Find where the given text appears and provide that cell's center as (X, Y) coordinate. 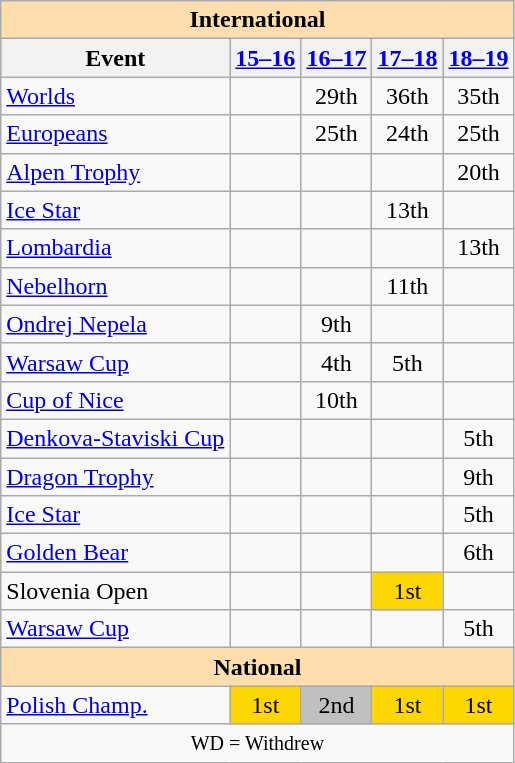
Golden Bear (116, 553)
10th (336, 400)
20th (478, 172)
11th (408, 286)
Denkova-Staviski Cup (116, 438)
2nd (336, 705)
International (258, 20)
Worlds (116, 96)
Event (116, 58)
Nebelhorn (116, 286)
16–17 (336, 58)
Polish Champ. (116, 705)
National (258, 667)
Alpen Trophy (116, 172)
18–19 (478, 58)
Europeans (116, 134)
29th (336, 96)
Lombardia (116, 248)
15–16 (266, 58)
Dragon Trophy (116, 477)
36th (408, 96)
35th (478, 96)
WD = Withdrew (258, 743)
Slovenia Open (116, 591)
24th (408, 134)
6th (478, 553)
4th (336, 362)
Cup of Nice (116, 400)
17–18 (408, 58)
Ondrej Nepela (116, 324)
